Return [X, Y] of the center of cell containing provided text 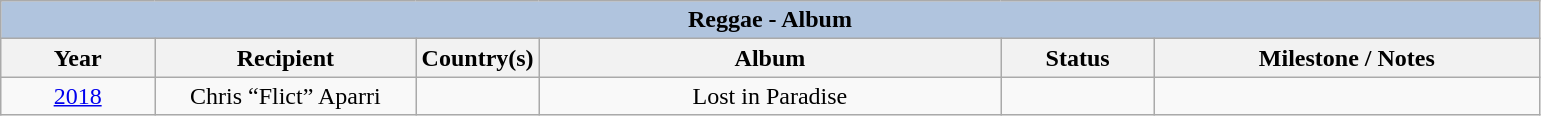
Status [1078, 58]
Album [770, 58]
Reggae - Album [770, 20]
Milestone / Notes [1346, 58]
Lost in Paradise [770, 96]
Year [78, 58]
2018 [78, 96]
Recipient [286, 58]
Country(s) [478, 58]
Chris “Flict” Aparri [286, 96]
